Determine the [X, Y] coordinate at the center of the cell enclosing the given text.  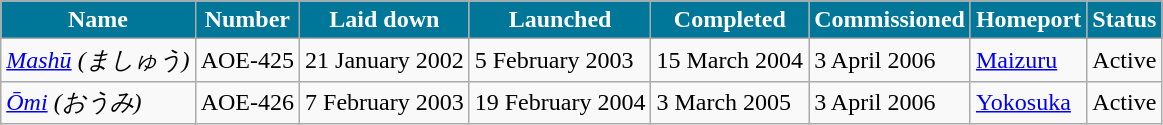
5 February 2003 [560, 60]
Commissioned [890, 20]
15 March 2004 [730, 60]
3 March 2005 [730, 102]
AOE-425 [247, 60]
Mashū (ましゅう) [98, 60]
Ōmi (おうみ) [98, 102]
Status [1124, 20]
19 February 2004 [560, 102]
21 January 2002 [385, 60]
Launched [560, 20]
7 February 2003 [385, 102]
Number [247, 20]
Name [98, 20]
Maizuru [1028, 60]
Laid down [385, 20]
AOE-426 [247, 102]
Completed [730, 20]
Yokosuka [1028, 102]
Homeport [1028, 20]
